Pinpoint the cell where the given text exists, returning its (X, Y) midpoint coordinate. 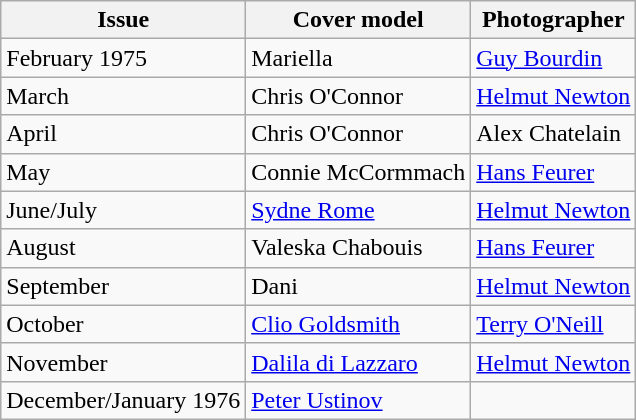
Peter Ustinov (358, 400)
Alex Chatelain (554, 134)
March (124, 96)
November (124, 362)
Connie McCormmach (358, 172)
Photographer (554, 20)
February 1975 (124, 58)
August (124, 248)
September (124, 286)
October (124, 324)
Mariella (358, 58)
May (124, 172)
June/July (124, 210)
Dani (358, 286)
Issue (124, 20)
Dalila di Lazzaro (358, 362)
Cover model (358, 20)
Valeska Chabouis (358, 248)
Guy Bourdin (554, 58)
Terry O'Neill (554, 324)
Clio Goldsmith (358, 324)
December/January 1976 (124, 400)
Sydne Rome (358, 210)
April (124, 134)
